Pinpoint the cell where the given text exists, returning its [x, y] midpoint coordinate. 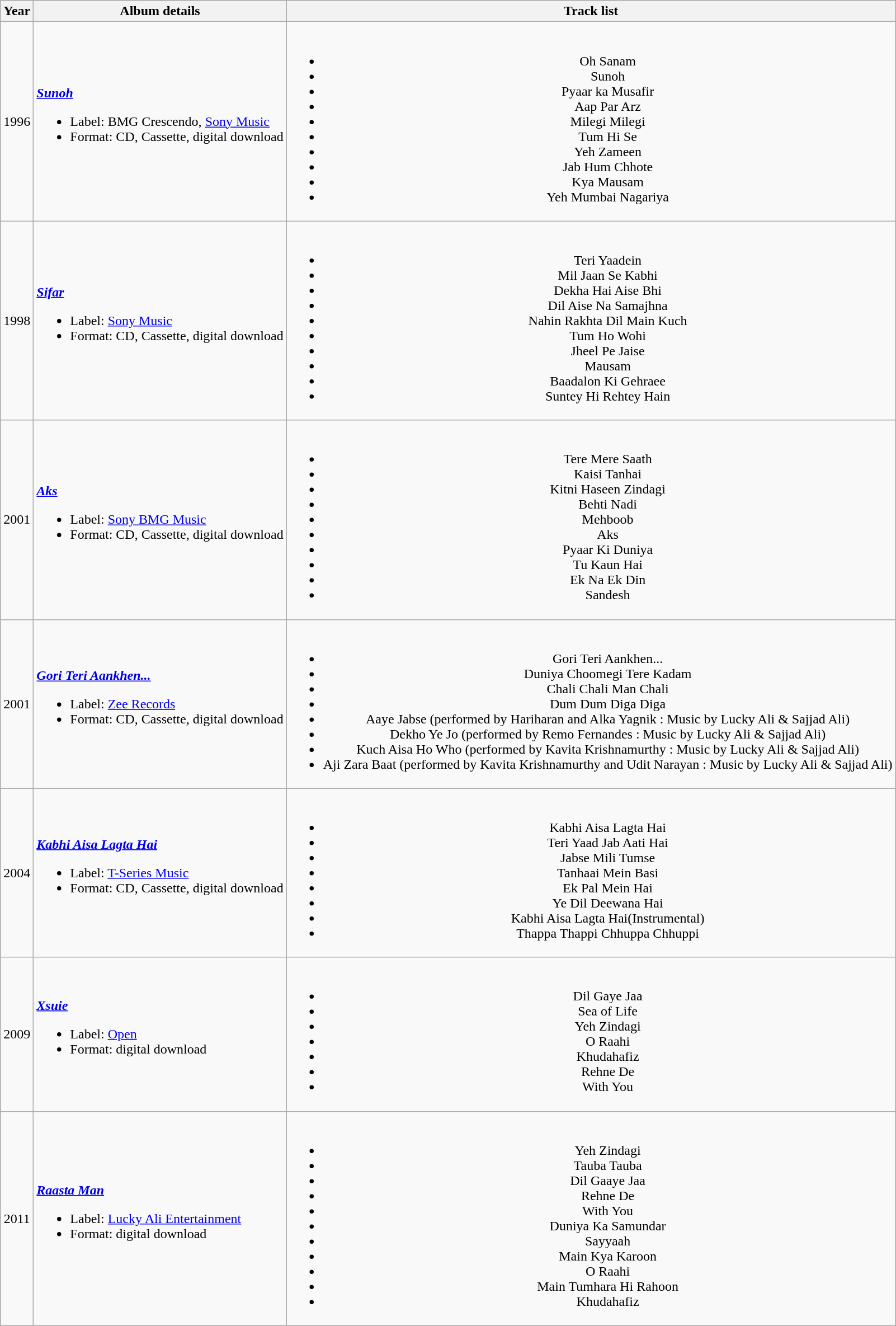
2009 [17, 1034]
Yeh ZindagiTauba TaubaDil Gaaye JaaRehne DeWith YouDuniya Ka SamundarSayyaahMain Kya KaroonO RaahiMain Tumhara Hi RahoonKhudahafiz [591, 1219]
XsuieLabel: OpenFormat: digital download [160, 1034]
Year [17, 11]
Kabhi Aisa Lagta HaiLabel: T-Series MusicFormat: CD, Cassette, digital download [160, 873]
1996 [17, 121]
AksLabel: Sony BMG MusicFormat: CD, Cassette, digital download [160, 520]
Tere Mere SaathKaisi TanhaiKitni Haseen ZindagiBehti NadiMehboobAksPyaar Ki DuniyaTu Kaun HaiEk Na Ek DinSandesh [591, 520]
Oh SanamSunohPyaar ka MusafirAap Par ArzMilegi MilegiTum Hi SeYeh ZameenJab Hum ChhoteKya MausamYeh Mumbai Nagariya [591, 121]
Gori Teri Aankhen...Label: Zee RecordsFormat: CD, Cassette, digital download [160, 704]
2011 [17, 1219]
Track list [591, 11]
2004 [17, 873]
1998 [17, 321]
Dil Gaye JaaSea of LifeYeh ZindagiO RaahiKhudahafizRehne DeWith You [591, 1034]
SifarLabel: Sony MusicFormat: CD, Cassette, digital download [160, 321]
Raasta ManLabel: Lucky Ali EntertainmentFormat: digital download [160, 1219]
Album details [160, 11]
SunohLabel: BMG Crescendo, Sony MusicFormat: CD, Cassette, digital download [160, 121]
